Return (x, y) of the center of cell containing provided text 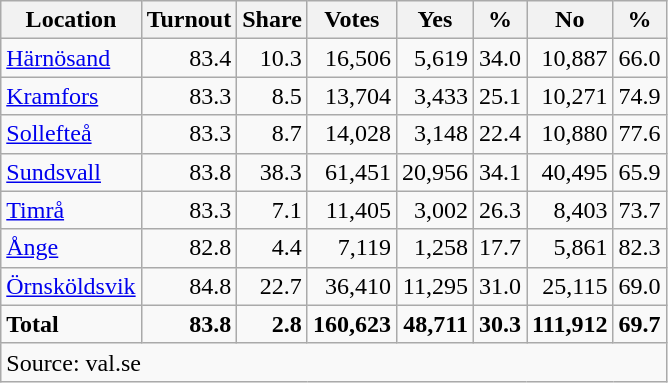
69.0 (640, 286)
3,148 (434, 134)
65.9 (640, 172)
7,119 (352, 248)
2.8 (272, 324)
Timrå (71, 210)
38.3 (272, 172)
Sollefteå (71, 134)
11,295 (434, 286)
77.6 (640, 134)
No (570, 20)
Yes (434, 20)
Location (71, 20)
13,704 (352, 96)
Total (71, 324)
160,623 (352, 324)
34.0 (500, 58)
22.4 (500, 134)
Ånge (71, 248)
30.3 (500, 324)
48,711 (434, 324)
7.1 (272, 210)
Örnsköldsvik (71, 286)
82.3 (640, 248)
1,258 (434, 248)
84.8 (189, 286)
69.7 (640, 324)
36,410 (352, 286)
Sundsvall (71, 172)
5,861 (570, 248)
11,405 (352, 210)
25.1 (500, 96)
31.0 (500, 286)
3,433 (434, 96)
3,002 (434, 210)
34.1 (500, 172)
16,506 (352, 58)
20,956 (434, 172)
Härnösand (71, 58)
10,887 (570, 58)
74.9 (640, 96)
Votes (352, 20)
10,880 (570, 134)
66.0 (640, 58)
5,619 (434, 58)
10.3 (272, 58)
17.7 (500, 248)
26.3 (500, 210)
111,912 (570, 324)
Kramfors (71, 96)
Source: val.se (334, 362)
61,451 (352, 172)
4.4 (272, 248)
14,028 (352, 134)
73.7 (640, 210)
82.8 (189, 248)
8,403 (570, 210)
22.7 (272, 286)
Share (272, 20)
Turnout (189, 20)
8.5 (272, 96)
40,495 (570, 172)
25,115 (570, 286)
8.7 (272, 134)
10,271 (570, 96)
83.4 (189, 58)
